Locate the cell with the specified text and output its (X, Y) center coordinate. 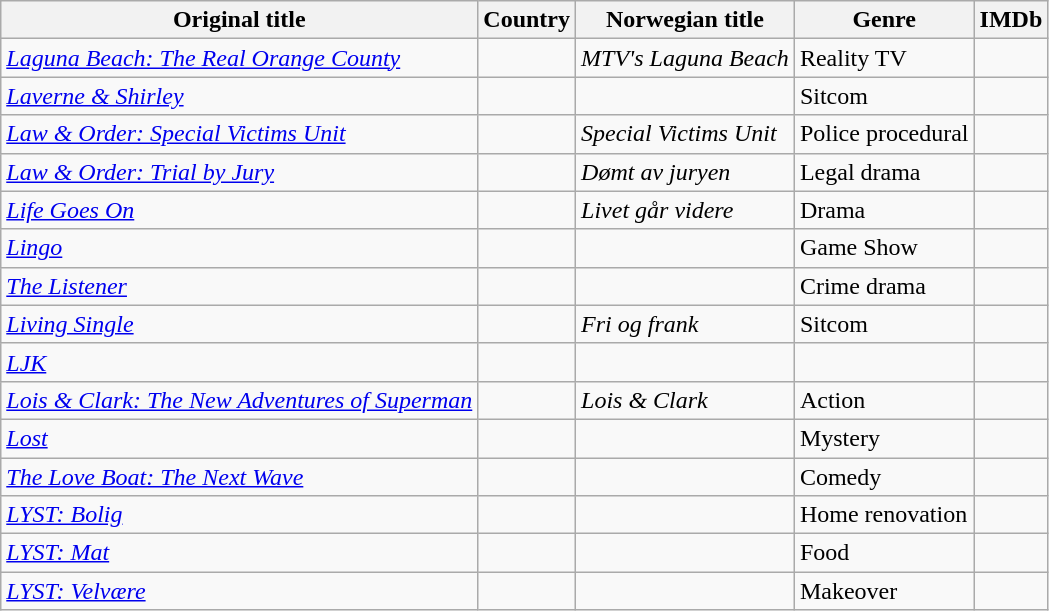
Genre (884, 20)
LYST: Bolig (240, 515)
MTV's Laguna Beach (686, 58)
Law & Order: Special Victims Unit (240, 134)
Laguna Beach: The Real Orange County (240, 58)
Lingo (240, 248)
Life Goes On (240, 210)
Game Show (884, 248)
Action (884, 400)
Original title (240, 20)
Legal drama (884, 172)
LJK (240, 362)
Mystery (884, 438)
Makeover (884, 591)
Fri og frank (686, 324)
Special Victims Unit (686, 134)
Law & Order: Trial by Jury (240, 172)
Country (527, 20)
Police procedural (884, 134)
The Love Boat: The Next Wave (240, 477)
Norwegian title (686, 20)
Livet går videre (686, 210)
Laverne & Shirley (240, 96)
Lost (240, 438)
Lois & Clark (686, 400)
IMDb (1011, 20)
Reality TV (884, 58)
Crime drama (884, 286)
Comedy (884, 477)
The Listener (240, 286)
LYST: Velvære (240, 591)
LYST: Mat (240, 553)
Food (884, 553)
Lois & Clark: The New Adventures of Superman (240, 400)
Dømt av juryen (686, 172)
Home renovation (884, 515)
Drama (884, 210)
Living Single (240, 324)
